Locate the cell with the specified text and output its [X, Y] center coordinate. 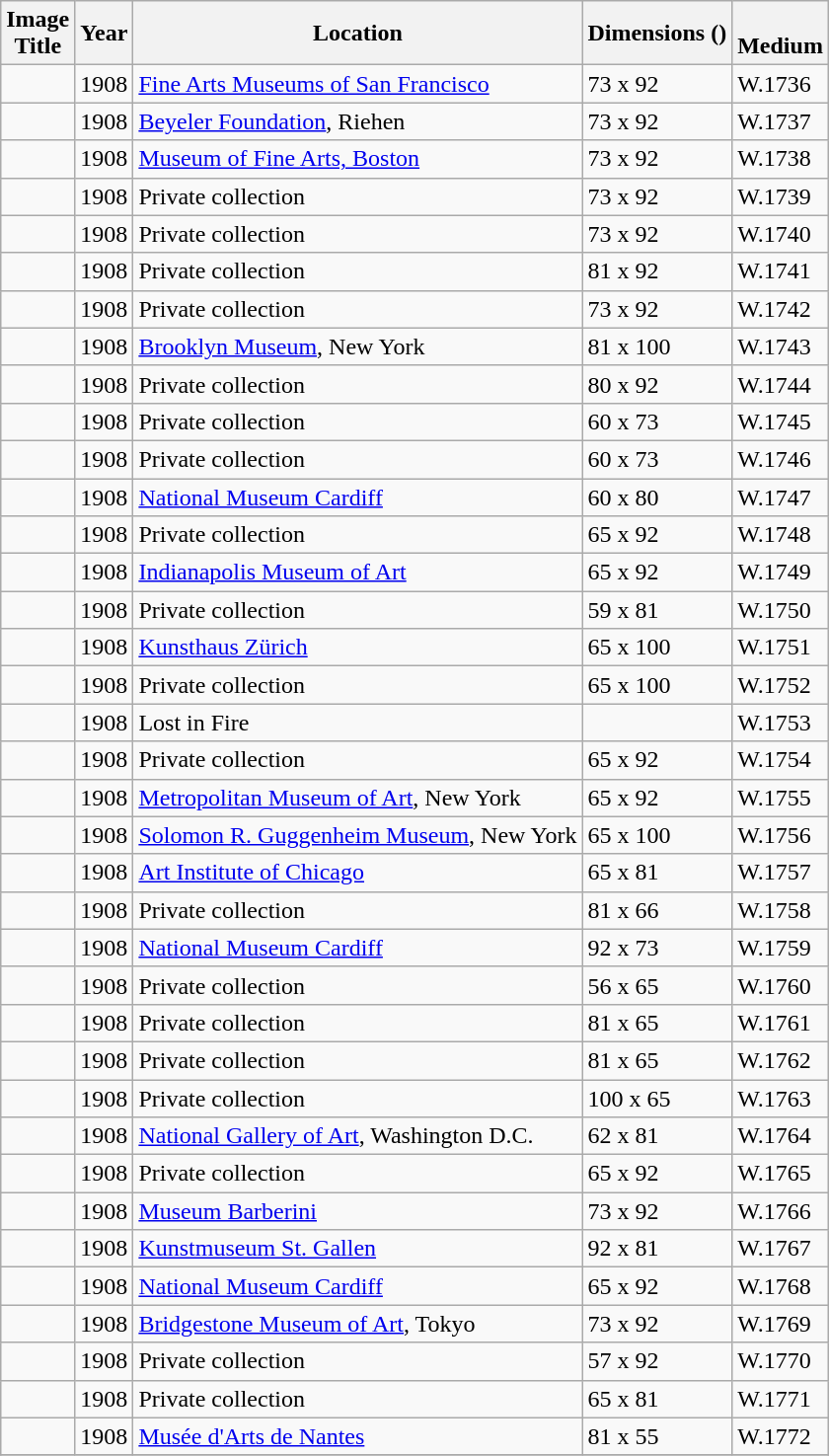
81 x 92 [657, 271]
W.1762 [781, 1060]
Beyeler Foundation, Riehen [357, 121]
W.1738 [781, 159]
W.1766 [781, 1211]
Kunsthaus Zürich [357, 648]
W.1754 [781, 760]
W.1771 [781, 1399]
W.1753 [781, 723]
W.1736 [781, 84]
W.1744 [781, 384]
81 x 100 [657, 346]
56 x 65 [657, 985]
W.1768 [781, 1286]
ImageTitle [38, 34]
Lost in Fire [357, 723]
W.1763 [781, 1099]
Art Institute of Chicago [357, 873]
W.1739 [781, 196]
National Gallery of Art, Washington D.C. [357, 1136]
W.1741 [781, 271]
Location [357, 34]
W.1760 [781, 985]
W.1737 [781, 121]
W.1767 [781, 1249]
92 x 81 [657, 1249]
W.1749 [781, 573]
60 x 80 [657, 497]
W.1742 [781, 309]
Year [105, 34]
W.1743 [781, 346]
59 x 81 [657, 610]
W.1769 [781, 1324]
92 x 73 [657, 948]
W.1746 [781, 459]
W.1747 [781, 497]
W.1759 [781, 948]
81 x 55 [657, 1436]
80 x 92 [657, 384]
57 x 92 [657, 1361]
Brooklyn Museum, New York [357, 346]
W.1752 [781, 685]
W.1750 [781, 610]
Musée d'Arts de Nantes [357, 1436]
W.1751 [781, 648]
Museum Barberini [357, 1211]
W.1748 [781, 535]
Bridgestone Museum of Art, Tokyo [357, 1324]
Indianapolis Museum of Art [357, 573]
Metropolitan Museum of Art, New York [357, 798]
W.1757 [781, 873]
W.1758 [781, 910]
W.1764 [781, 1136]
W.1745 [781, 421]
W.1765 [781, 1174]
Solomon R. Guggenheim Museum, New York [357, 835]
W.1755 [781, 798]
W.1772 [781, 1436]
Museum of Fine Arts, Boston [357, 159]
W.1740 [781, 234]
81 x 66 [657, 910]
W.1761 [781, 1023]
Dimensions () [657, 34]
W.1756 [781, 835]
Medium [781, 34]
100 x 65 [657, 1099]
Kunstmuseum St. Gallen [357, 1249]
Fine Arts Museums of San Francisco [357, 84]
W.1770 [781, 1361]
62 x 81 [657, 1136]
